For the text-containing cell, return its midpoint in (X, Y) coordinate format. 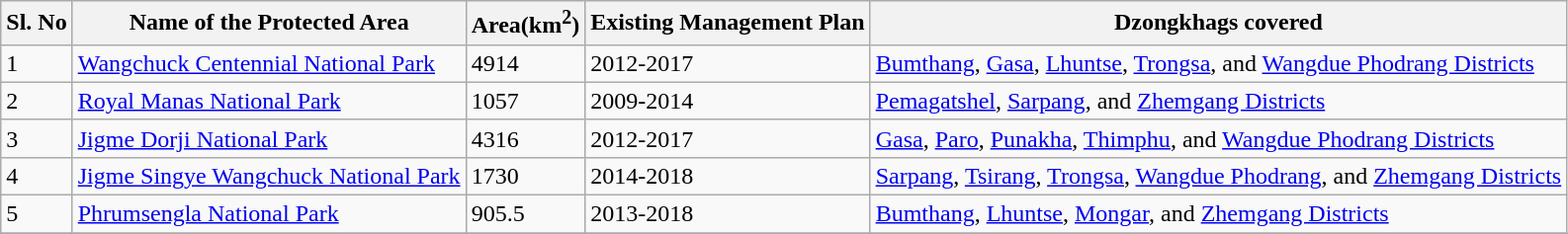
Sarpang, Tsirang, Trongsa, Wangdue Phodrang, and Zhemgang Districts (1218, 176)
Gasa, Paro, Punakha, Thimphu, and Wangdue Phodrang Districts (1218, 138)
4316 (526, 138)
Phrumsengla National Park (269, 214)
2013-2018 (728, 214)
2014-2018 (728, 176)
2 (37, 101)
Jigme Dorji National Park (269, 138)
2009-2014 (728, 101)
Name of the Protected Area (269, 24)
Sl. No (37, 24)
Pemagatshel, Sarpang, and Zhemgang Districts (1218, 101)
Bumthang, Gasa, Lhuntse, Trongsa, and Wangdue Phodrang Districts (1218, 63)
4914 (526, 63)
905.5 (526, 214)
5 (37, 214)
1057 (526, 101)
Area(km2) (526, 24)
4 (37, 176)
Jigme Singye Wangchuck National Park (269, 176)
1730 (526, 176)
Royal Manas National Park (269, 101)
Bumthang, Lhuntse, Mongar, and Zhemgang Districts (1218, 214)
Dzongkhags covered (1218, 24)
Wangchuck Centennial National Park (269, 63)
3 (37, 138)
1 (37, 63)
Existing Management Plan (728, 24)
